Locate the cell with the specified text and output its (X, Y) center coordinate. 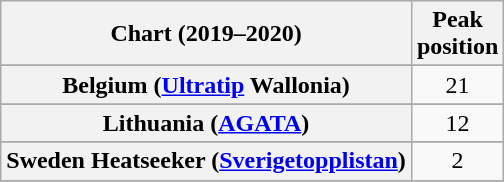
Belgium (Ultratip Wallonia) (206, 85)
12 (457, 123)
21 (457, 85)
Peakposition (457, 34)
Chart (2019–2020) (206, 34)
Sweden Heatseeker (Sverigetopplistan) (206, 161)
Lithuania (AGATA) (206, 123)
2 (457, 161)
